From the cell containing the given text, extract its center point as (X, Y) coordinate. 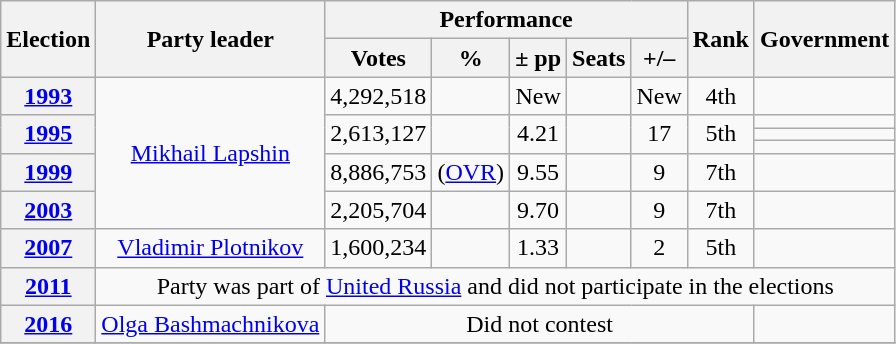
4,292,518 (378, 96)
2,613,127 (378, 134)
Performance (506, 20)
+/– (659, 58)
1.33 (538, 248)
2,205,704 (378, 210)
Party was part of United Russia and did not participate in the elections (496, 286)
Votes (378, 58)
1993 (48, 96)
Olga Bashmachnikova (210, 324)
4th (720, 96)
17 (659, 134)
(OVR) (471, 172)
Government (824, 39)
1999 (48, 172)
Election (48, 39)
9.70 (538, 210)
2016 (48, 324)
Did not contest (540, 324)
± pp (538, 58)
9.55 (538, 172)
2011 (48, 286)
Rank (720, 39)
2 (659, 248)
1995 (48, 134)
Party leader (210, 39)
% (471, 58)
4.21 (538, 134)
Vladimir Plotnikov (210, 248)
2007 (48, 248)
8,886,753 (378, 172)
2003 (48, 210)
Seats (599, 58)
Mikhail Lapshin (210, 153)
1,600,234 (378, 248)
